Return the [x, y] coordinate for the center point of the cell that contains the specified text.  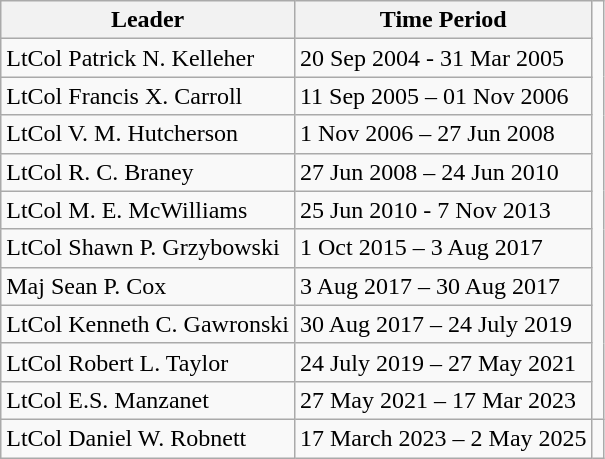
LtCol Daniel W. Robnett [148, 438]
1 Nov 2006 – 27 Jun 2008 [443, 134]
11 Sep 2005 – 01 Nov 2006 [443, 96]
24 July 2019 – 27 May 2021 [443, 362]
Leader [148, 20]
20 Sep 2004 - 31 Mar 2005 [443, 58]
LtCol Robert L. Taylor [148, 362]
LtCol V. M. Hutcherson [148, 134]
3 Aug 2017 – 30 Aug 2017 [443, 286]
25 Jun 2010 - 7 Nov 2013 [443, 210]
LtCol Francis X. Carroll [148, 96]
27 May 2021 – 17 Mar 2023 [443, 400]
LtCol E.S. Manzanet [148, 400]
LtCol R. C. Braney [148, 172]
Maj Sean P. Cox [148, 286]
30 Aug 2017 – 24 July 2019 [443, 324]
17 March 2023 – 2 May 2025 [443, 438]
LtCol Shawn P. Grzybowski [148, 248]
Time Period [443, 20]
LtCol Kenneth C. Gawronski [148, 324]
27 Jun 2008 – 24 Jun 2010 [443, 172]
1 Oct 2015 – 3 Aug 2017 [443, 248]
LtCol M. E. McWilliams [148, 210]
LtCol Patrick N. Kelleher [148, 58]
